Detect which cell encompasses the target text, then output its (x, y) center coordinate. 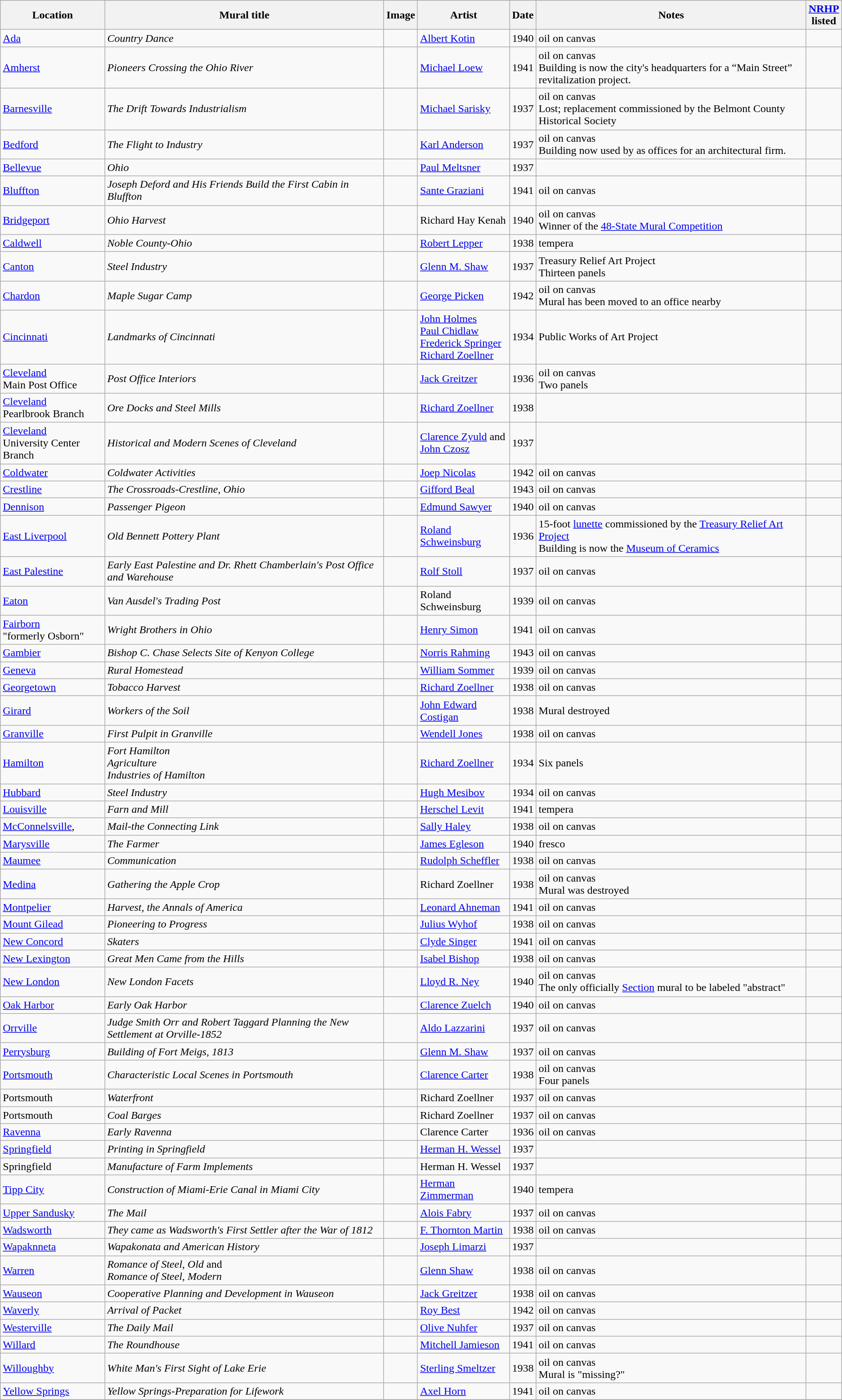
Crestline (53, 490)
The Drift Towards Industrialism (244, 109)
Joep Nicolas (463, 473)
Characteristic Local Scenes in Portsmouth (244, 1075)
Mount Gilead (53, 924)
George Picken (463, 295)
Henry Simon (463, 630)
oil on canvasMural has been moved to an office nearby (671, 295)
Richard Hay Kenah (463, 220)
Clarence Zyuld and John Czosz (463, 443)
Paul Meltsner (463, 167)
The Daily Mail (244, 1328)
Norris Rahming (463, 653)
fresco (671, 844)
oil on canvas Building now used by as offices for an architectural firm. (671, 144)
James Egleson (463, 844)
Sally Haley (463, 827)
Passenger Pigeon (244, 507)
Maple Sugar Camp (244, 295)
Coldwater Activities (244, 473)
Clarence Zuelch (463, 1005)
Montpelier (53, 907)
Joseph Deford and His Friends Build the First Cabin in Bluffton (244, 191)
Michael Loew (463, 68)
Workers of the Soil (244, 710)
Pioneering to Progress (244, 924)
Gifford Beal (463, 490)
Edmund Sawyer (463, 507)
John Holmes Paul ChidlawFrederick SpringerRichard Zoellner (463, 337)
oil on canvasMural was destroyed (671, 884)
Julius Wyhof (463, 924)
Tobacco Harvest (244, 687)
15-foot lunette commissioned by the Treasury Relief Art ProjectBuilding is now the Museum of Ceramics (671, 536)
Yellow Springs (53, 1391)
Pioneers Crossing the Ohio River (244, 68)
Image (400, 15)
Amherst (53, 68)
Landmarks of Cincinnati (244, 337)
The Roundhouse (244, 1345)
Mail-the Connecting Link (244, 827)
White Man's First Sight of Lake Erie (244, 1368)
Orrville (53, 1028)
Dennison (53, 507)
Granville (53, 734)
Coldwater (53, 473)
Judge Smith Orr and Robert Taggard Planning the New Settlement at Orville-1852 (244, 1028)
Romance of Steel, Old and Romance of Steel, Modern (244, 1270)
Olive Nuhfer (463, 1328)
Joseph Limarzi (463, 1247)
Wapaknneta (53, 1247)
Rural Homestead (244, 670)
Tipp City (53, 1190)
Sante Graziani (463, 191)
The Crossroads-Crestline, Ohio (244, 490)
They came as Wadsworth's First Settler after the War of 1812 (244, 1230)
Glenn Shaw (463, 1270)
East Palestine (53, 572)
The Mail (244, 1213)
First Pulpit in Granville (244, 734)
Notes (671, 15)
oil on canvasMural is "missing?" (671, 1368)
Isabel Bishop (463, 959)
Herschel Levit (463, 810)
New London Facets (244, 982)
Wright Brothers in Ohio (244, 630)
Arrival of Packet (244, 1310)
Bridgeport (53, 220)
ClevelandMain Post Office (53, 378)
Albert Kotin (463, 38)
Yellow Springs-Preparation for Lifework (244, 1391)
Herman Zimmerman (463, 1190)
Clyde Singer (463, 941)
Location (53, 15)
Barnesville (53, 109)
Lloyd R. Ney (463, 982)
Karl Anderson (463, 144)
Louisville (53, 810)
ClevelandUniversity Center Branch (53, 443)
Building of Fort Meigs, 1813 (244, 1051)
Cincinnati (53, 337)
Oak Harbor (53, 1005)
oil on canvasWinner of the 48-State Mural Competition (671, 220)
Roy Best (463, 1310)
Axel Horn (463, 1391)
Ore Docks and Steel Mills (244, 408)
Historical and Modern Scenes of Cleveland (244, 443)
Country Dance (244, 38)
East Liverpool (53, 536)
Ohio Harvest (244, 220)
Six panels (671, 763)
Ada (53, 38)
Wapakonata and American History (244, 1247)
Skaters (244, 941)
oil on canvasThe only officially Section mural to be labeled "abstract" (671, 982)
Bluffton (53, 191)
Early Ravenna (244, 1132)
New Lexington (53, 959)
Maumee (53, 861)
Mural title (244, 15)
Harvest, the Annals of America (244, 907)
Westerville (53, 1328)
Leonard Ahneman (463, 907)
Alois Fabry (463, 1213)
McConnelsville, (53, 827)
ClevelandPearlbrook Branch (53, 408)
Early Oak Harbor (244, 1005)
Noble County-Ohio (244, 243)
Farn and Mill (244, 810)
New Concord (53, 941)
Waterfront (244, 1098)
Coal Barges (244, 1115)
Waverly (53, 1310)
Treasury Relief Art ProjectThirteen panels (671, 266)
Artist (463, 15)
Cooperative Planning and Development in Wauseon (244, 1293)
Michael Sarisky (463, 109)
Ohio (244, 167)
Wauseon (53, 1293)
Chardon (53, 295)
Old Bennett Pottery Plant (244, 536)
Bellevue (53, 167)
Date (523, 15)
Sterling Smeltzer (463, 1368)
Manufacture of Farm Implements (244, 1166)
The Farmer (244, 844)
Robert Lepper (463, 243)
Georgetown (53, 687)
Willard (53, 1345)
Caldwell (53, 243)
Marysville (53, 844)
Upper Sandusky (53, 1213)
Public Works of Art Project (671, 337)
oil on canvasTwo panels (671, 378)
Bishop C. Chase Selects Site of Kenyon College (244, 653)
William Sommer (463, 670)
Rudolph Scheffler (463, 861)
Wadsworth (53, 1230)
Hamilton (53, 763)
Fort HamiltonAgricultureIndustries of Hamilton (244, 763)
Geneva (53, 670)
The Flight to Industry (244, 144)
Hugh Mesibov (463, 792)
Girard (53, 710)
F. Thornton Martin (463, 1230)
Eaton (53, 600)
New London (53, 982)
Construction of Miami-Erie Canal in Miami City (244, 1190)
Medina (53, 884)
oil on canvas Building is now the city's headquarters for a “Main Street” revitalization project. (671, 68)
Mural destroyed (671, 710)
Willoughby (53, 1368)
Early East Palestine and Dr. Rhett Chamberlain's Post Office and Warehouse (244, 572)
Van Ausdel's Trading Post (244, 600)
Printing in Springfield (244, 1149)
Rolf Stoll (463, 572)
Gambier (53, 653)
Hubbard (53, 792)
oil on canvasFour panels (671, 1075)
Perrysburg (53, 1051)
Fairborn "formerly Osborn" (53, 630)
John Edward Costigan (463, 710)
Ravenna (53, 1132)
Post Office Interiors (244, 378)
Aldo Lazzarini (463, 1028)
Mitchell Jamieson (463, 1345)
Great Men Came from the Hills (244, 959)
Canton (53, 266)
Bedford (53, 144)
oil on canvasLost; replacement commissioned by the Belmont County Historical Society (671, 109)
Warren (53, 1270)
Gathering the Apple Crop (244, 884)
Communication (244, 861)
NRHPlisted (824, 15)
Wendell Jones (463, 734)
